Extract the [x, y] coordinate from the center of the cell holding the provided text.  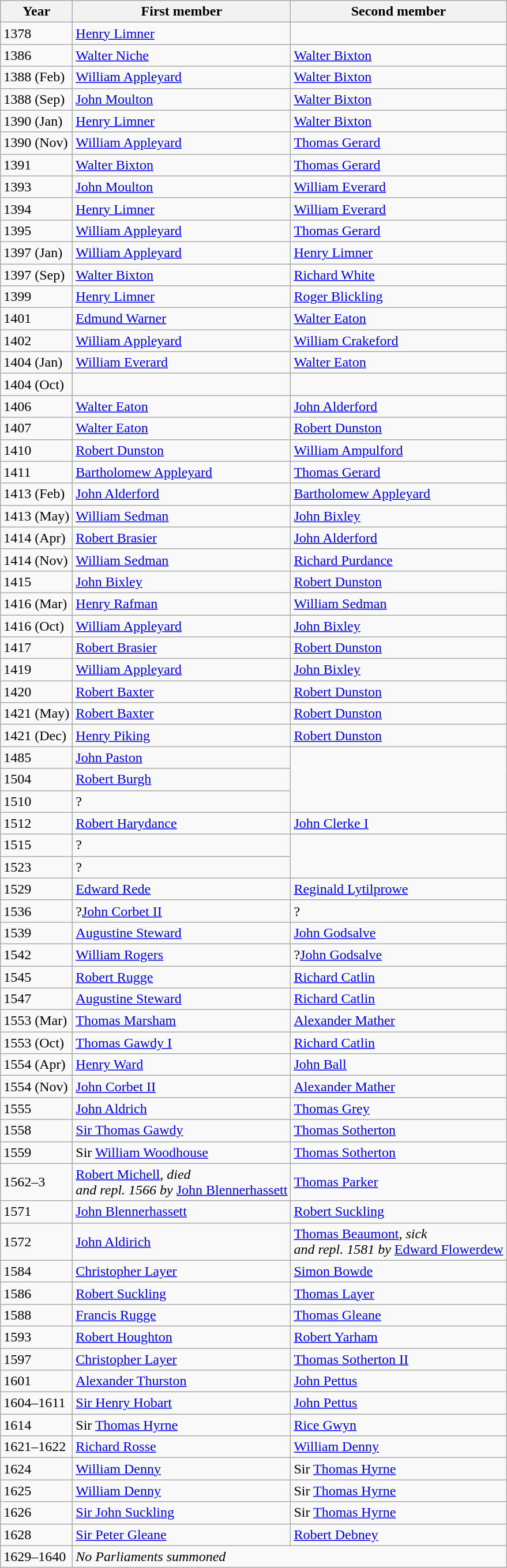
Henry Ward [182, 1065]
1404 (Jan) [37, 363]
Edward Rede [182, 889]
1626 [37, 1513]
Robert Harydance [182, 823]
Thomas Layer [399, 1293]
1399 [37, 297]
John Paston [182, 757]
1416 (Oct) [37, 625]
1406 [37, 406]
Sir Henry Hobart [182, 1403]
1555 [37, 1109]
Walter Niche [182, 55]
1624 [37, 1469]
1404 (Oct) [37, 385]
John Aldrich [182, 1109]
Sir Peter Gleane [182, 1535]
1378 [37, 33]
1415 [37, 582]
Robert Rugge [182, 977]
Richard Rosse [182, 1447]
Simon Bowde [399, 1271]
Alexander Thurston [182, 1381]
Robert Houghton [182, 1337]
1393 [37, 187]
William Ampulford [399, 450]
1386 [37, 55]
1584 [37, 1271]
Robert Debney [399, 1535]
Thomas Sotherton II [399, 1359]
1419 [37, 670]
1414 (Apr) [37, 538]
Robert Yarham [399, 1337]
1402 [37, 341]
1388 (Feb) [37, 77]
1485 [37, 757]
Sir William Woodhouse [182, 1152]
John Corbet II [182, 1087]
1539 [37, 933]
1515 [37, 845]
1536 [37, 911]
1542 [37, 955]
1397 (Sep) [37, 275]
Richard Purdance [399, 560]
Edmund Warner [182, 319]
1554 (Apr) [37, 1065]
Year [37, 12]
1416 (Mar) [37, 604]
1547 [37, 999]
1413 (Feb) [37, 494]
Thomas Gawdy I [182, 1043]
Robert Burgh [182, 779]
1421 (Dec) [37, 736]
1421 (May) [37, 714]
1397 (Jan) [37, 252]
Roger Blickling [399, 297]
John Clerke I [399, 823]
1604–1611 [37, 1403]
1554 (Nov) [37, 1087]
John Aldirich [182, 1242]
Reginald Lytilprowe [399, 889]
First member [182, 12]
?John Corbet II [182, 911]
No Parliaments summoned [290, 1556]
1559 [37, 1152]
1417 [37, 648]
William Rogers [182, 955]
1512 [37, 823]
Richard White [399, 275]
1625 [37, 1491]
1553 (Oct) [37, 1043]
1510 [37, 801]
1621–1622 [37, 1447]
1407 [37, 428]
1586 [37, 1293]
1597 [37, 1359]
1413 (May) [37, 516]
1558 [37, 1130]
Rice Gwyn [399, 1425]
Thomas Parker [399, 1182]
1601 [37, 1381]
Sir Thomas Gawdy [182, 1130]
1571 [37, 1212]
Robert Michell, died and repl. 1566 by John Blennerhassett [182, 1182]
1395 [37, 231]
1562–3 [37, 1182]
Thomas Marsham [182, 1021]
1391 [37, 165]
Second member [399, 12]
Sir John Suckling [182, 1513]
1545 [37, 977]
1572 [37, 1242]
1614 [37, 1425]
1414 (Nov) [37, 560]
John Blennerhassett [182, 1212]
1523 [37, 867]
1410 [37, 450]
Thomas Gleane [399, 1315]
1420 [37, 692]
?John Godsalve [399, 955]
1388 (Sep) [37, 99]
1390 (Nov) [37, 143]
Henry Piking [182, 736]
1401 [37, 319]
1529 [37, 889]
Thomas Grey [399, 1109]
William Crakeford [399, 341]
1411 [37, 472]
1504 [37, 779]
Thomas Beaumont, sick and repl. 1581 by Edward Flowerdew [399, 1242]
1628 [37, 1535]
John Godsalve [399, 933]
1390 (Jan) [37, 121]
1593 [37, 1337]
1394 [37, 209]
1588 [37, 1315]
John Ball [399, 1065]
1553 (Mar) [37, 1021]
Henry Rafman [182, 604]
Francis Rugge [182, 1315]
1629–1640 [37, 1556]
